Detect which cell encompasses the target text, then output its [X, Y] center coordinate. 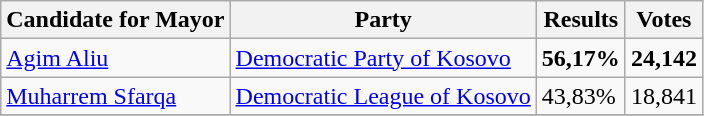
18,841 [664, 96]
Democratic Party of Kosovo [383, 58]
Agim Aliu [116, 58]
Results [580, 20]
Party [383, 20]
Candidate for Mayor [116, 20]
43,83% [580, 96]
24,142 [664, 58]
Votes [664, 20]
Democratic League of Kosovo [383, 96]
Muharrem Sfarqa [116, 96]
56,17% [580, 58]
